Scan for the cell matching the given text and deliver its (x, y) coordinate at center. 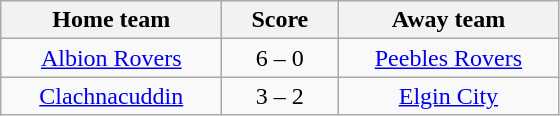
Score (280, 20)
Albion Rovers (112, 58)
Away team (448, 20)
Elgin City (448, 96)
6 – 0 (280, 58)
Clachnacuddin (112, 96)
Home team (112, 20)
Peebles Rovers (448, 58)
3 – 2 (280, 96)
